Return the [X, Y] coordinate for the center point of the cell that contains the specified text.  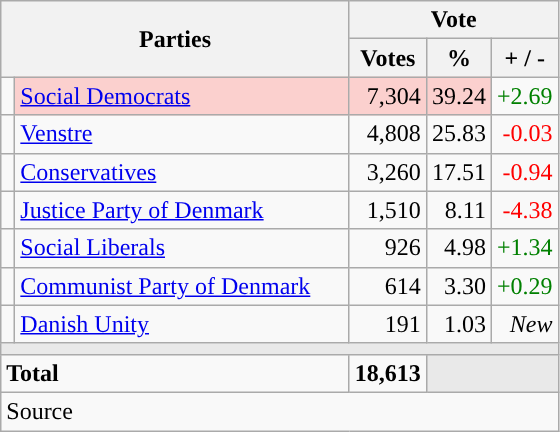
4,808 [388, 134]
17.51 [458, 172]
3.30 [458, 286]
+0.29 [524, 286]
1.03 [458, 324]
+1.34 [524, 248]
Communist Party of Denmark [182, 286]
1,510 [388, 210]
% [458, 58]
Parties [176, 39]
-0.03 [524, 134]
3,260 [388, 172]
-4.38 [524, 210]
Conservatives [182, 172]
Venstre [182, 134]
New [524, 324]
18,613 [388, 373]
191 [388, 324]
614 [388, 286]
39.24 [458, 96]
Votes [388, 58]
25.83 [458, 134]
-0.94 [524, 172]
Social Liberals [182, 248]
Vote [454, 20]
8.11 [458, 210]
Danish Unity [182, 324]
4.98 [458, 248]
+2.69 [524, 96]
Total [176, 373]
Justice Party of Denmark [182, 210]
+ / - [524, 58]
Source [280, 411]
7,304 [388, 96]
926 [388, 248]
Social Democrats [182, 96]
